Output the [X, Y] coordinate of the center of the cell containing the given text.  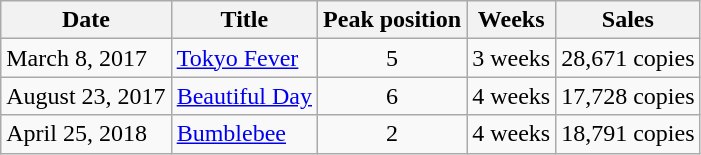
April 25, 2018 [86, 134]
18,791 copies [628, 134]
5 [392, 58]
Date [86, 20]
Bumblebee [244, 134]
August 23, 2017 [86, 96]
Beautiful Day [244, 96]
2 [392, 134]
March 8, 2017 [86, 58]
Title [244, 20]
28,671 copies [628, 58]
Sales [628, 20]
Peak position [392, 20]
Weeks [512, 20]
Tokyo Fever [244, 58]
3 weeks [512, 58]
6 [392, 96]
17,728 copies [628, 96]
